Provide the (X, Y) coordinate of the cell's center where the given text is located.  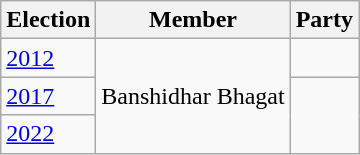
2017 (48, 96)
Member (193, 20)
2012 (48, 58)
Banshidhar Bhagat (193, 96)
Election (48, 20)
Party (324, 20)
2022 (48, 134)
